From the cell containing the given text, extract its center point as (x, y) coordinate. 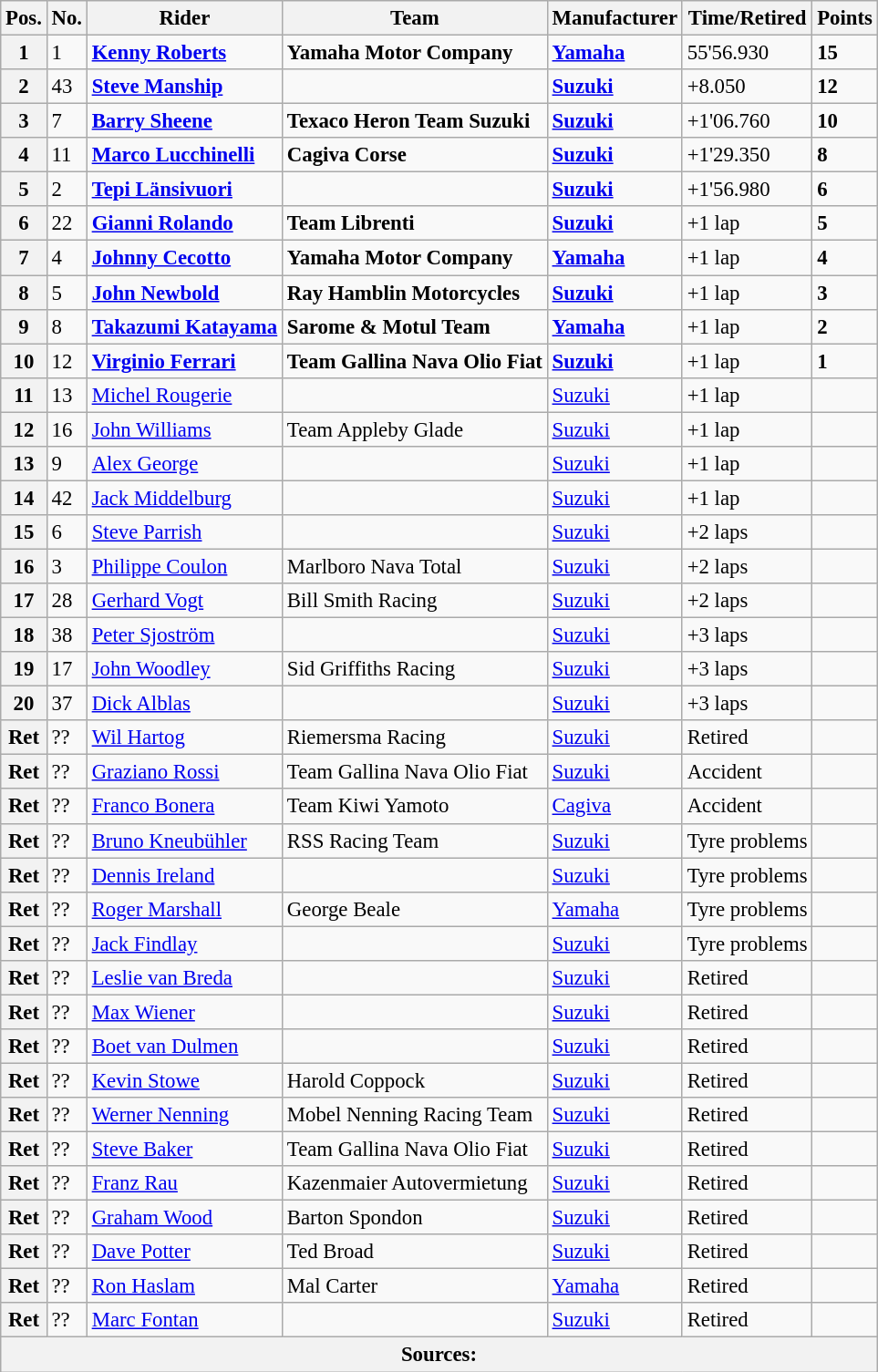
+8.050 (747, 87)
Tepi Länsivuori (184, 190)
18 (24, 635)
Manufacturer (615, 18)
Kenny Roberts (184, 53)
Dave Potter (184, 1252)
Marc Fontan (184, 1321)
Franco Bonera (184, 807)
Gianni Rolando (184, 223)
Points (844, 18)
RSS Racing Team (416, 841)
Harold Coppock (416, 1080)
Mobel Nenning Racing Team (416, 1115)
Graham Wood (184, 1218)
43 (67, 87)
Team Librenti (416, 223)
Mal Carter (416, 1286)
14 (24, 498)
+1'06.760 (747, 121)
Marco Lucchinelli (184, 155)
Peter Sjoström (184, 635)
Johnny Cecotto (184, 258)
Franz Rau (184, 1183)
Bill Smith Racing (416, 601)
Bruno Kneubühler (184, 841)
22 (67, 223)
Marlboro Nava Total (416, 566)
Cagiva Corse (416, 155)
Kazenmaier Autovermietung (416, 1183)
Texaco Heron Team Suzuki (416, 121)
Team Appleby Glade (416, 429)
John Woodley (184, 669)
Time/Retired (747, 18)
Sid Griffiths Racing (416, 669)
Ron Haslam (184, 1286)
Leslie van Breda (184, 978)
37 (67, 704)
Sarome & Motul Team (416, 326)
Boet van Dulmen (184, 1047)
28 (67, 601)
Max Wiener (184, 1012)
No. (67, 18)
Ray Hamblin Motorcycles (416, 293)
Alex George (184, 464)
+1'29.350 (747, 155)
Steve Baker (184, 1150)
George Beale (416, 909)
Gerhard Vogt (184, 601)
Virginio Ferrari (184, 361)
19 (24, 669)
Steve Parrish (184, 532)
Barton Spondon (416, 1218)
Dennis Ireland (184, 875)
Takazumi Katayama (184, 326)
Jack Findlay (184, 944)
Ted Broad (416, 1252)
20 (24, 704)
Dick Alblas (184, 704)
Michel Rougerie (184, 395)
42 (67, 498)
Werner Nenning (184, 1115)
Rider (184, 18)
John Williams (184, 429)
Cagiva (615, 807)
Sources: (439, 1355)
Steve Manship (184, 87)
Philippe Coulon (184, 566)
Team (416, 18)
Riemersma Racing (416, 738)
Pos. (24, 18)
Roger Marshall (184, 909)
38 (67, 635)
Team Kiwi Yamoto (416, 807)
Barry Sheene (184, 121)
Graziano Rossi (184, 772)
Kevin Stowe (184, 1080)
+1'56.980 (747, 190)
Jack Middelburg (184, 498)
55'56.930 (747, 53)
John Newbold (184, 293)
Wil Hartog (184, 738)
